Scan for the cell matching the given text and deliver its [X, Y] coordinate at center. 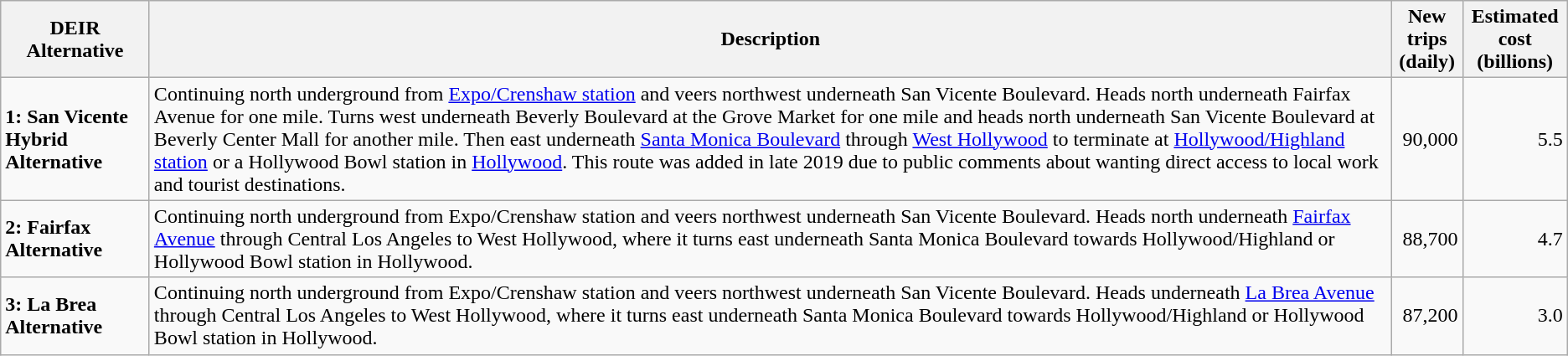
3: La Brea Alternative [75, 316]
5.5 [1514, 139]
4.7 [1514, 239]
1: San Vicente Hybrid Alternative [75, 139]
88,700 [1427, 239]
New trips(daily) [1427, 39]
3.0 [1514, 316]
Estimated cost(billions) [1514, 39]
2: Fairfax Alternative [75, 239]
87,200 [1427, 316]
Description [771, 39]
90,000 [1427, 139]
DEIR Alternative [75, 39]
